Find where the given text appears and provide that cell's center as [X, Y] coordinate. 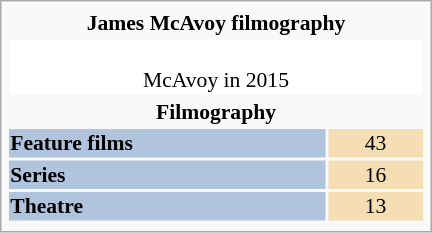
Filmography [216, 111]
13 [376, 206]
Series [167, 174]
Feature films [167, 143]
43 [376, 143]
16 [376, 174]
McAvoy in 2015 [216, 67]
James McAvoy filmography [216, 23]
Theatre [167, 206]
